From the cell containing the given text, extract its center point as [X, Y] coordinate. 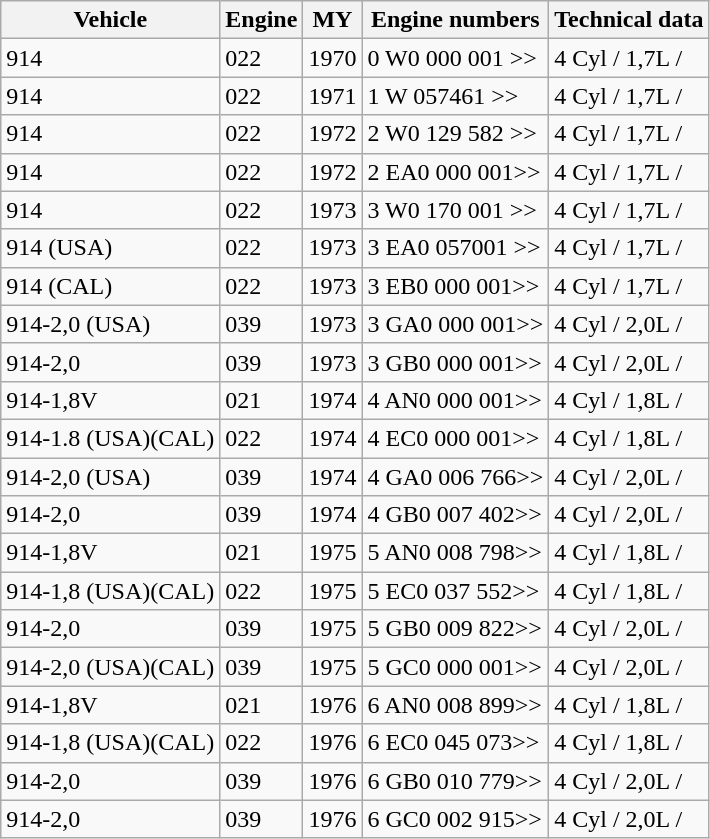
6 GB0 010 779>> [456, 781]
4 GA0 006 766>> [456, 477]
3 GA0 000 001>> [456, 324]
1971 [332, 96]
4 GB0 007 402>> [456, 515]
914 (CAL) [110, 286]
3 GB0 000 001>> [456, 362]
0 W0 000 001 >> [456, 58]
6 GC0 002 915>> [456, 819]
1970 [332, 58]
Engine numbers [456, 20]
Engine [262, 20]
5 GC0 000 001>> [456, 667]
2 EA0 000 001>> [456, 172]
3 EA0 057001 >> [456, 248]
MY [332, 20]
914 (USA) [110, 248]
914-2,0 (USA)(CAL) [110, 667]
5 AN0 008 798>> [456, 553]
Vehicle [110, 20]
5 GB0 009 822>> [456, 629]
6 AN0 008 899>> [456, 705]
4 EC0 000 001>> [456, 438]
4 AN0 000 001>> [456, 400]
5 EC0 037 552>> [456, 591]
1 W 057461 >> [456, 96]
Technical data [629, 20]
3 EB0 000 001>> [456, 286]
914-1.8 (USA)(CAL) [110, 438]
2 W0 129 582 >> [456, 134]
3 W0 170 001 >> [456, 210]
6 EC0 045 073>> [456, 743]
